For the text-containing cell, return its midpoint in (X, Y) coordinate format. 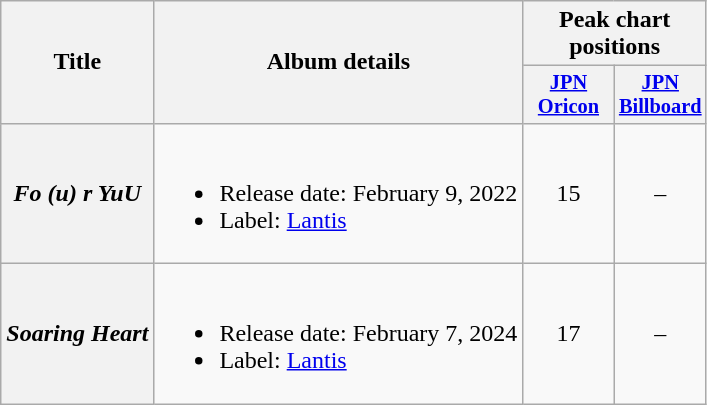
Title (78, 62)
Soaring Heart (78, 334)
Release date: February 7, 2024Label: Lantis (338, 334)
JPNOricon (568, 95)
Fo (u) r YuU (78, 193)
Peak chart positions (615, 34)
17 (568, 334)
15 (568, 193)
Release date: February 9, 2022Label: Lantis (338, 193)
JPNBillboard (660, 95)
Album details (338, 62)
